Capture the cell that displays the provided text and extract its [x, y] central coordinate. 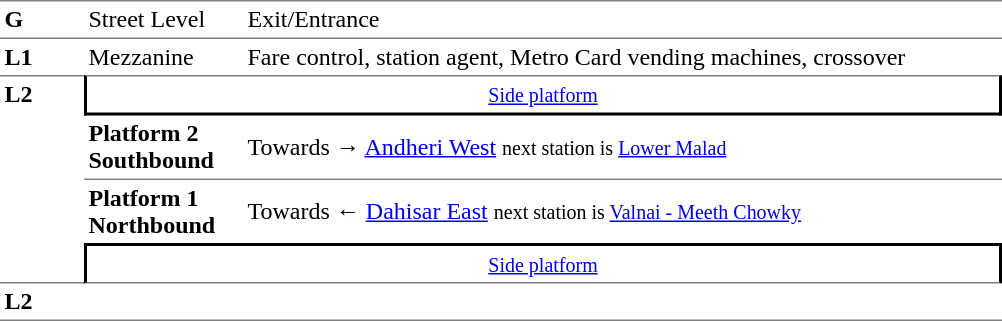
Towards ← Dahisar East next station is Valnai - Meeth Chowky [622, 212]
Fare control, station agent, Metro Card vending machines, crossover [622, 57]
Exit/Entrance [622, 20]
Towards → Andheri West next station is Lower Malad [622, 148]
L2 [42, 179]
Platform 1Northbound [164, 212]
Street Level [164, 20]
Platform 2Southbound [164, 148]
G [42, 20]
L1 [42, 57]
Mezzanine [164, 57]
